For the text-containing cell, return its midpoint in [X, Y] coordinate format. 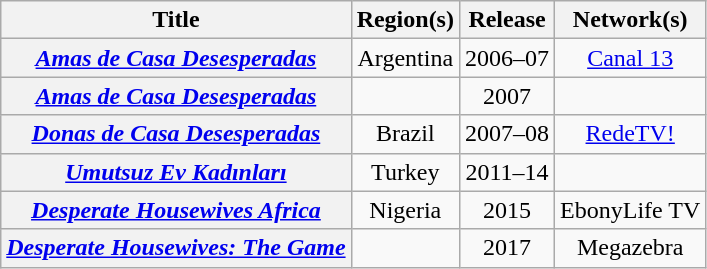
Nigeria [405, 210]
2015 [506, 210]
2017 [506, 248]
Desperate Housewives Africa [176, 210]
Donas de Casa Desesperadas [176, 134]
Region(s) [405, 20]
RedeTV! [630, 134]
Network(s) [630, 20]
2006–07 [506, 58]
2007–08 [506, 134]
2007 [506, 96]
Desperate Housewives: The Game [176, 248]
Argentina [405, 58]
Turkey [405, 172]
2011–14 [506, 172]
Canal 13 [630, 58]
Umutsuz Ev Kadınları [176, 172]
Release [506, 20]
EbonyLife TV [630, 210]
Title [176, 20]
Megazebra [630, 248]
Brazil [405, 134]
